Determine the [x, y] coordinate at the center of the cell enclosing the given text.  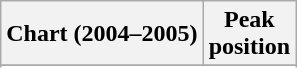
Chart (2004–2005) [102, 34]
Peakposition [249, 34]
